Locate the cell with the specified text and output its [x, y] center coordinate. 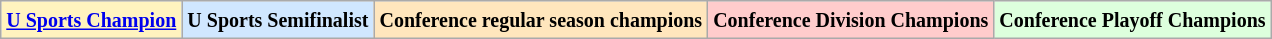
Conference regular season champions [541, 20]
Conference Division Champions [851, 20]
U Sports Semifinalist [278, 20]
Conference Playoff Champions [1132, 20]
U Sports Champion [92, 20]
